For the text-containing cell, return its midpoint in [X, Y] coordinate format. 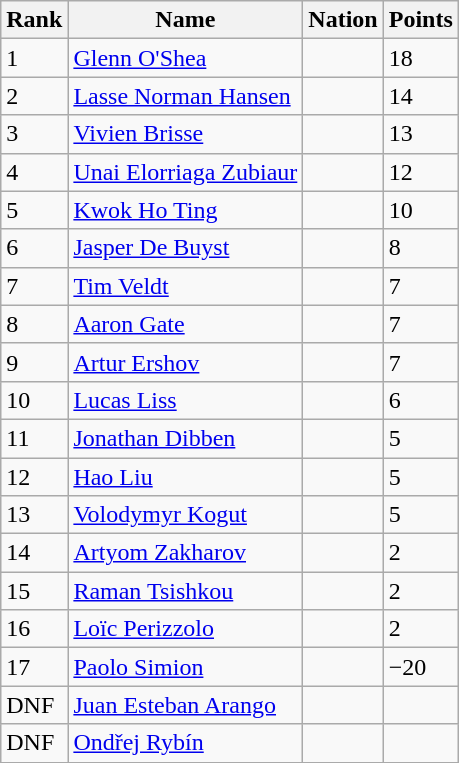
Name [186, 20]
Vivien Brisse [186, 134]
Lucas Liss [186, 400]
Tim Veldt [186, 286]
Glenn O'Shea [186, 58]
Juan Esteban Arango [186, 705]
Nation [343, 20]
Rank [34, 20]
Unai Elorriaga Zubiaur [186, 172]
Artur Ershov [186, 362]
18 [420, 58]
3 [34, 134]
9 [34, 362]
Ondřej Rybín [186, 743]
15 [34, 591]
−20 [420, 667]
Volodymyr Kogut [186, 515]
4 [34, 172]
Kwok Ho Ting [186, 210]
Jonathan Dibben [186, 438]
Artyom Zakharov [186, 553]
Lasse Norman Hansen [186, 96]
16 [34, 629]
Jasper De Buyst [186, 248]
11 [34, 438]
Raman Tsishkou [186, 591]
Hao Liu [186, 477]
Loïc Perizzolo [186, 629]
1 [34, 58]
Paolo Simion [186, 667]
Points [420, 20]
17 [34, 667]
Aaron Gate [186, 324]
